For the text-containing cell, return its midpoint in (X, Y) coordinate format. 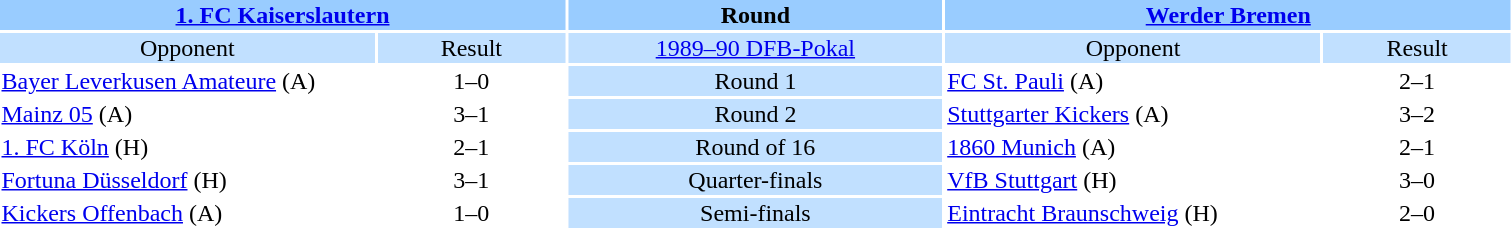
1. FC Kaiserslautern (282, 15)
Semi-finals (756, 213)
Round 2 (756, 114)
Bayer Leverkusen Amateure (A) (188, 81)
Kickers Offenbach (A) (188, 213)
2–0 (1416, 213)
1989–90 DFB-Pokal (756, 48)
Fortuna Düsseldorf (H) (188, 180)
FC St. Pauli (A) (1134, 81)
Eintracht Braunschweig (H) (1134, 213)
Stuttgarter Kickers (A) (1134, 114)
Round 1 (756, 81)
Quarter-finals (756, 180)
Round of 16 (756, 147)
VfB Stuttgart (H) (1134, 180)
3–2 (1416, 114)
3–0 (1416, 180)
Werder Bremen (1228, 15)
1860 Munich (A) (1134, 147)
Mainz 05 (A) (188, 114)
1. FC Köln (H) (188, 147)
Round (756, 15)
